Provide the [X, Y] coordinate of the cell's center where the given text is located.  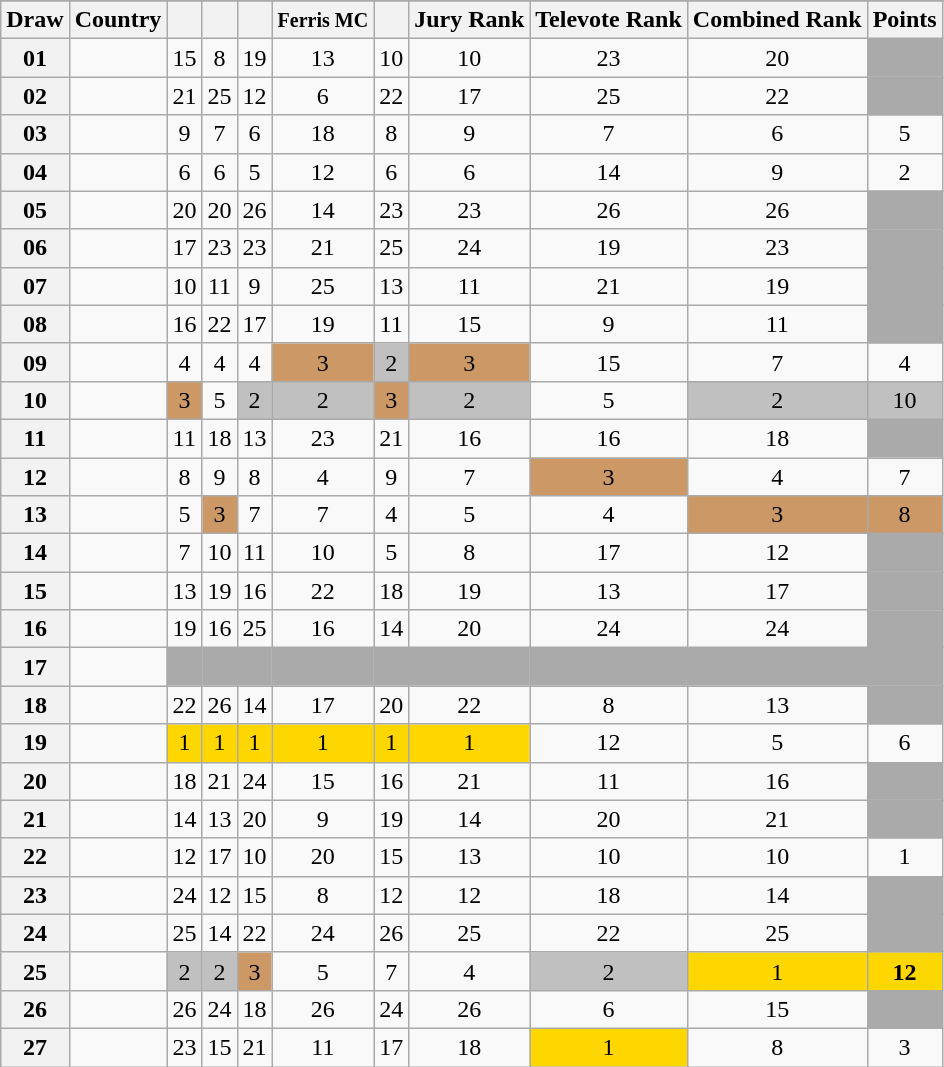
Points [904, 20]
Televote Rank [609, 20]
07 [35, 286]
Ferris MC [323, 20]
06 [35, 248]
27 [35, 1047]
08 [35, 324]
02 [35, 96]
Draw [35, 20]
Country [118, 20]
01 [35, 58]
03 [35, 134]
09 [35, 362]
04 [35, 172]
Combined Rank [777, 20]
05 [35, 210]
Jury Rank [470, 20]
